From the cell containing the given text, extract its center point as (x, y) coordinate. 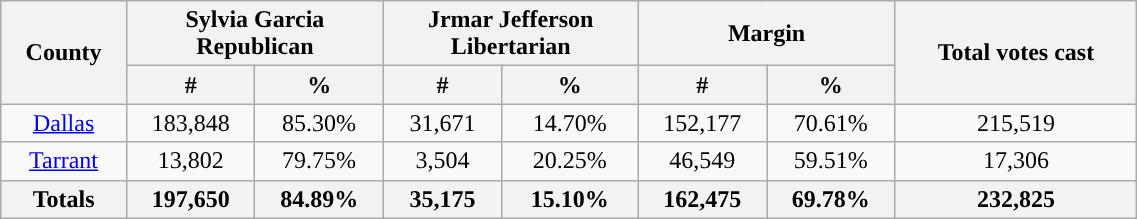
17,306 (1016, 161)
Sylvia GarciaRepublican (254, 34)
69.78% (831, 199)
20.25% (570, 161)
232,825 (1016, 199)
13,802 (190, 161)
County (64, 52)
35,175 (442, 199)
46,549 (702, 161)
Dallas (64, 123)
59.51% (831, 161)
3,504 (442, 161)
152,177 (702, 123)
15.10% (570, 199)
183,848 (190, 123)
70.61% (831, 123)
85.30% (319, 123)
79.75% (319, 161)
31,671 (442, 123)
Totals (64, 199)
197,650 (190, 199)
Margin (766, 34)
215,519 (1016, 123)
Total votes cast (1016, 52)
84.89% (319, 199)
Jrmar JeffersonLibertarian (510, 34)
Tarrant (64, 161)
162,475 (702, 199)
14.70% (570, 123)
